Determine the (X, Y) coordinate at the center of the cell enclosing the given text.  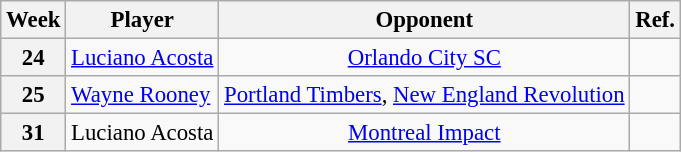
Ref. (655, 20)
Week (34, 20)
24 (34, 58)
Portland Timbers, New England Revolution (424, 95)
Orlando City SC (424, 58)
Player (142, 20)
Wayne Rooney (142, 95)
Montreal Impact (424, 133)
Opponent (424, 20)
31 (34, 133)
25 (34, 95)
